From the cell containing the given text, extract its center point as [X, Y] coordinate. 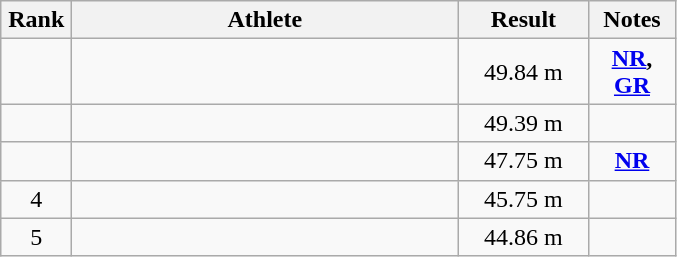
5 [36, 237]
47.75 m [524, 161]
Result [524, 20]
49.39 m [524, 123]
Athlete [265, 20]
NR, GR [632, 72]
45.75 m [524, 199]
NR [632, 161]
4 [36, 199]
Rank [36, 20]
49.84 m [524, 72]
Notes [632, 20]
44.86 m [524, 237]
